Return the [x, y] coordinate for the center point of the cell that contains the specified text.  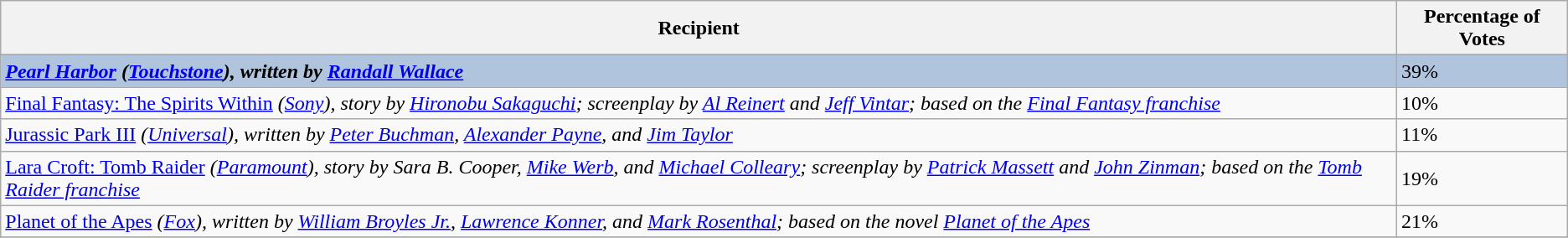
39% [1483, 71]
Recipient [699, 28]
19% [1483, 178]
Pearl Harbor (Touchstone), written by Randall Wallace [699, 71]
11% [1483, 135]
10% [1483, 103]
Planet of the Apes (Fox), written by William Broyles Jr., Lawrence Konner, and Mark Rosenthal; based on the novel Planet of the Apes [699, 221]
Percentage of Votes [1483, 28]
21% [1483, 221]
Jurassic Park III (Universal), written by Peter Buchman, Alexander Payne, and Jim Taylor [699, 135]
Final Fantasy: The Spirits Within (Sony), story by Hironobu Sakaguchi; screenplay by Al Reinert and Jeff Vintar; based on the Final Fantasy franchise [699, 103]
